Pinpoint the cell where the given text exists, returning its [X, Y] midpoint coordinate. 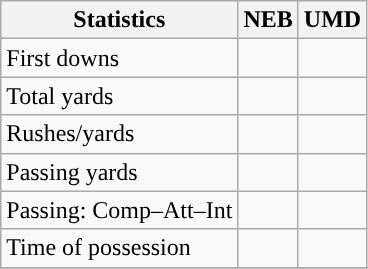
Rushes/yards [120, 134]
First downs [120, 58]
Statistics [120, 20]
Passing: Comp–Att–Int [120, 210]
NEB [268, 20]
UMD [332, 20]
Total yards [120, 96]
Passing yards [120, 172]
Time of possession [120, 248]
